Scan for the cell matching the given text and deliver its (x, y) coordinate at center. 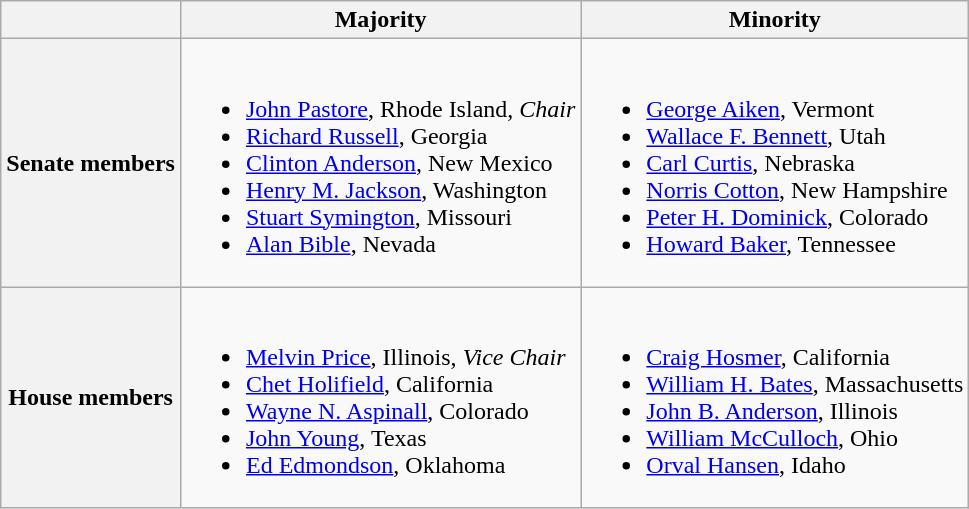
Majority (380, 20)
Craig Hosmer, CaliforniaWilliam H. Bates, MassachusettsJohn B. Anderson, IllinoisWilliam McCulloch, OhioOrval Hansen, Idaho (775, 398)
George Aiken, VermontWallace F. Bennett, UtahCarl Curtis, Nebraska Norris Cotton, New Hampshire Peter H. Dominick, Colorado Howard Baker, Tennessee (775, 163)
House members (91, 398)
Minority (775, 20)
Senate members (91, 163)
Melvin Price, Illinois, Vice ChairChet Holifield, CaliforniaWayne N. Aspinall, ColoradoJohn Young, TexasEd Edmondson, Oklahoma (380, 398)
